Output the (x, y) coordinate of the center of the cell containing the given text.  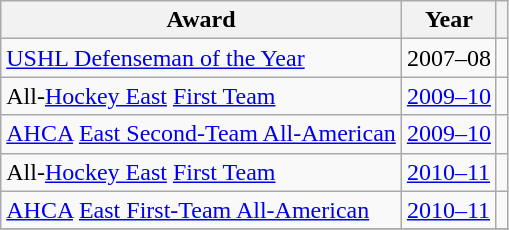
2007–08 (448, 58)
AHCA East First-Team All-American (202, 210)
Award (202, 20)
AHCA East Second-Team All-American (202, 134)
Year (448, 20)
USHL Defenseman of the Year (202, 58)
